Locate the cell with the specified text and output its (X, Y) center coordinate. 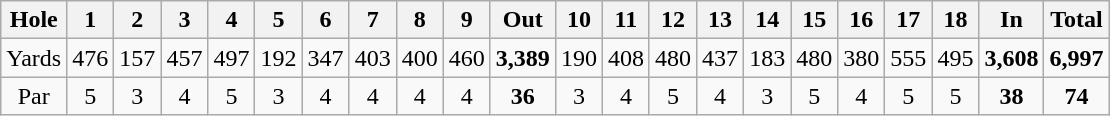
Out (522, 20)
437 (720, 58)
74 (1076, 96)
Yards (34, 58)
157 (138, 58)
17 (908, 20)
2 (138, 20)
10 (578, 20)
400 (420, 58)
38 (1012, 96)
18 (956, 20)
7 (372, 20)
555 (908, 58)
192 (278, 58)
Hole (34, 20)
183 (768, 58)
In (1012, 20)
6 (326, 20)
6,997 (1076, 58)
457 (184, 58)
3,389 (522, 58)
495 (956, 58)
476 (90, 58)
497 (232, 58)
1 (90, 20)
460 (466, 58)
36 (522, 96)
408 (626, 58)
403 (372, 58)
3,608 (1012, 58)
16 (862, 20)
Par (34, 96)
11 (626, 20)
8 (420, 20)
190 (578, 58)
13 (720, 20)
Total (1076, 20)
15 (814, 20)
347 (326, 58)
14 (768, 20)
9 (466, 20)
12 (672, 20)
380 (862, 58)
